Identify which cell holds the provided text, then report its [X, Y] central coordinate. 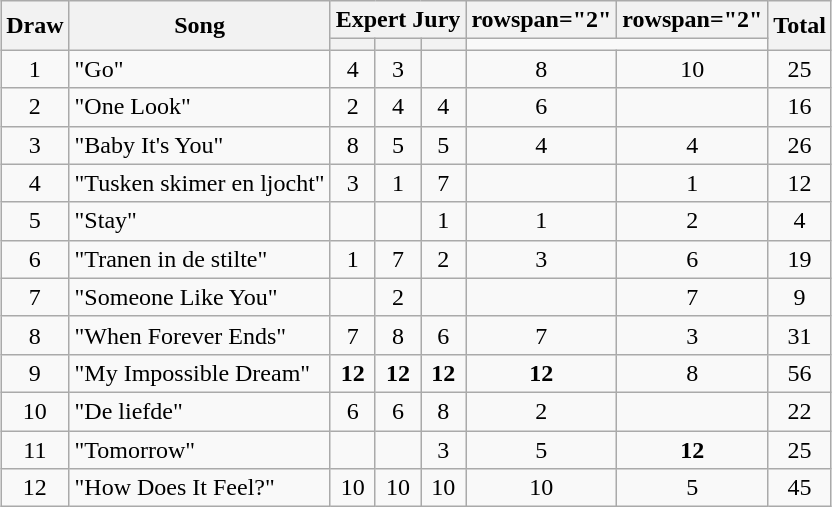
"De liefde" [200, 411]
Draw [35, 26]
"Baby It's You" [200, 145]
31 [800, 335]
11 [35, 449]
Expert Jury [398, 20]
56 [800, 373]
"Tomorrow" [200, 449]
"One Look" [200, 107]
"Someone Like You" [200, 297]
"How Does It Feel?" [200, 488]
19 [800, 259]
26 [800, 145]
"Stay" [200, 221]
"Tusken skimer en ljocht" [200, 183]
45 [800, 488]
"Tranen in de stilte" [200, 259]
"Go" [200, 69]
Song [200, 26]
16 [800, 107]
22 [800, 411]
"When Forever Ends" [200, 335]
Total [800, 26]
"My Impossible Dream" [200, 373]
